Pinpoint the cell where the given text exists, returning its [x, y] midpoint coordinate. 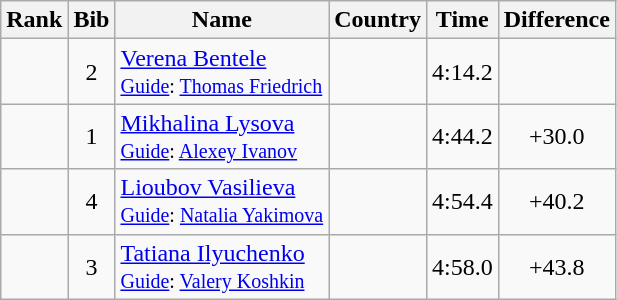
Rank [34, 20]
Difference [556, 20]
4 [92, 202]
Tatiana IlyuchenkoGuide: Valery Koshkin [222, 266]
Country [378, 20]
4:58.0 [462, 266]
Verena BenteleGuide: Thomas Friedrich [222, 72]
4:14.2 [462, 72]
+30.0 [556, 136]
4:44.2 [462, 136]
3 [92, 266]
Time [462, 20]
2 [92, 72]
+40.2 [556, 202]
1 [92, 136]
Mikhalina LysovaGuide: Alexey Ivanov [222, 136]
Name [222, 20]
+43.8 [556, 266]
Bib [92, 20]
Lioubov VasilievaGuide: Natalia Yakimova [222, 202]
4:54.4 [462, 202]
